Capture the cell that displays the provided text and extract its [x, y] central coordinate. 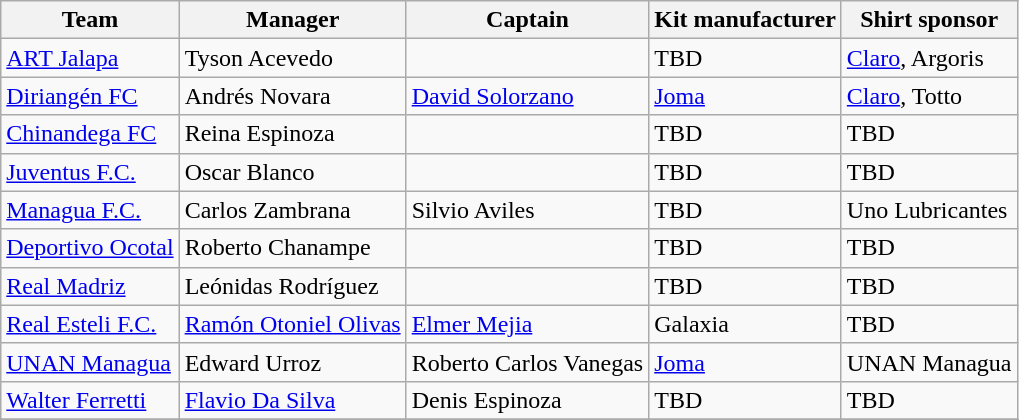
Uno Lubricantes [929, 210]
Andrés Novara [292, 96]
Elmer Mejia [528, 324]
Silvio Aviles [528, 210]
Carlos Zambrana [292, 210]
Manager [292, 20]
Claro, Totto [929, 96]
Team [90, 20]
Galaxia [746, 324]
Managua F.C. [90, 210]
Deportivo Ocotal [90, 248]
Tyson Acevedo [292, 58]
Oscar Blanco [292, 172]
Roberto Carlos Vanegas [528, 362]
Kit manufacturer [746, 20]
Shirt sponsor [929, 20]
Reina Espinoza [292, 134]
Real Madriz [90, 286]
Walter Ferretti [90, 400]
Claro, Argoris [929, 58]
Roberto Chanampe [292, 248]
Denis Espinoza [528, 400]
Flavio Da Silva [292, 400]
David Solorzano [528, 96]
Diriangén FC [90, 96]
Real Esteli F.C. [90, 324]
Juventus F.C. [90, 172]
Captain [528, 20]
Chinandega FC [90, 134]
Ramón Otoniel Olivas [292, 324]
Leónidas Rodríguez [292, 286]
Edward Urroz [292, 362]
ART Jalapa [90, 58]
